Extract the (x, y) coordinate from the center of the cell holding the provided text.  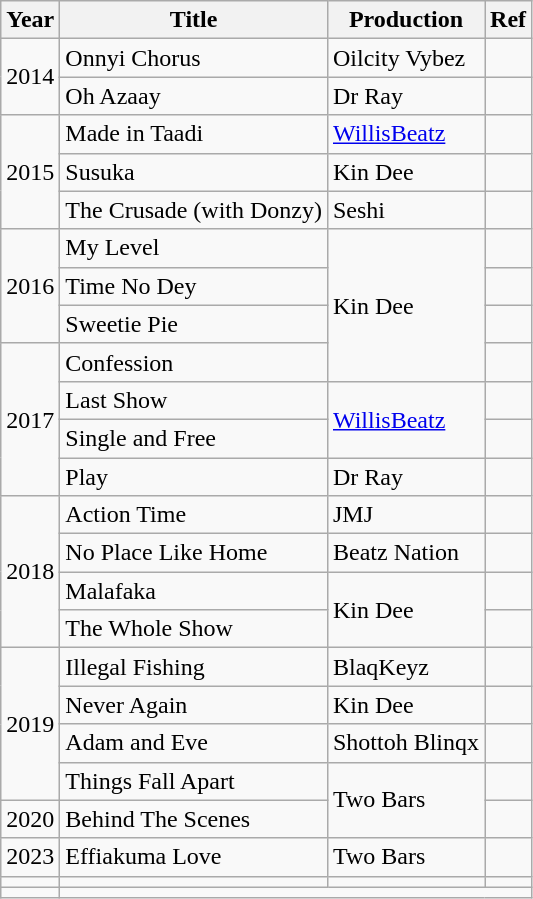
Behind The Scenes (194, 819)
Last Show (194, 400)
2019 (30, 724)
Play (194, 477)
Action Time (194, 515)
Title (194, 20)
No Place Like Home (194, 553)
2016 (30, 286)
My Level (194, 248)
JMJ (406, 515)
Production (406, 20)
Single and Free (194, 438)
Never Again (194, 705)
BlaqKeyz (406, 667)
2017 (30, 419)
Malafaka (194, 591)
Time No Dey (194, 286)
Susuka (194, 172)
Shottoh Blinqx (406, 743)
Made in Taadi (194, 134)
2014 (30, 77)
Sweetie Pie (194, 324)
Effiakuma Love (194, 857)
The Crusade (with Donzy) (194, 210)
Illegal Fishing (194, 667)
2015 (30, 172)
Onnyi Chorus (194, 58)
Seshi (406, 210)
Oh Azaay (194, 96)
Oilcity Vybez (406, 58)
2020 (30, 819)
Confession (194, 362)
Beatz Nation (406, 553)
Ref (508, 20)
2018 (30, 572)
Adam and Eve (194, 743)
Year (30, 20)
The Whole Show (194, 629)
2023 (30, 857)
Things Fall Apart (194, 781)
